For the text-containing cell, return its midpoint in (x, y) coordinate format. 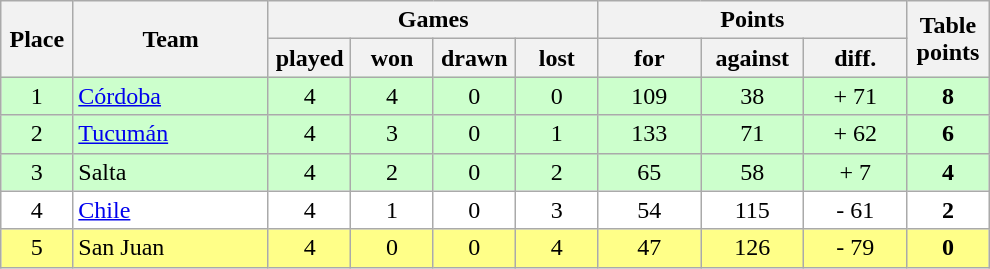
against (752, 58)
65 (650, 172)
5 (37, 248)
6 (948, 134)
Salta (171, 172)
- 61 (856, 210)
Games (432, 20)
133 (650, 134)
8 (948, 96)
Team (171, 39)
47 (650, 248)
Córdoba (171, 96)
+ 71 (856, 96)
+ 7 (856, 172)
Chile (171, 210)
+ 62 (856, 134)
diff. (856, 58)
Tucumán (171, 134)
San Juan (171, 248)
115 (752, 210)
109 (650, 96)
71 (752, 134)
played (309, 58)
won (392, 58)
Place (37, 39)
lost (557, 58)
Points (752, 20)
54 (650, 210)
126 (752, 248)
- 79 (856, 248)
38 (752, 96)
58 (752, 172)
for (650, 58)
drawn (474, 58)
Tablepoints (948, 39)
